Detect which cell encompasses the target text, then output its [x, y] center coordinate. 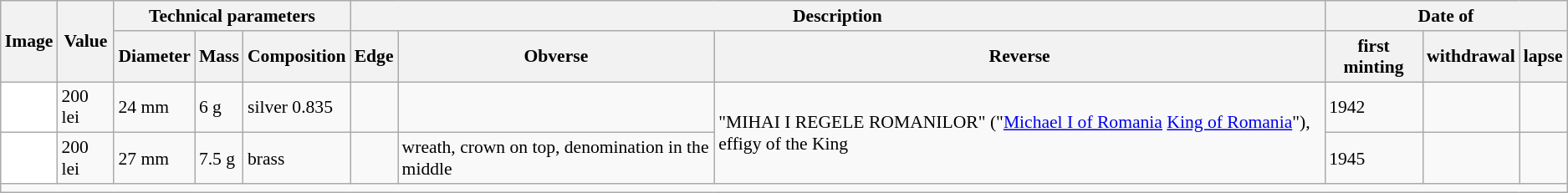
7.5 g [219, 159]
1945 [1373, 159]
Edge [375, 57]
Date of [1446, 16]
Mass [219, 57]
withdrawal [1471, 57]
"MIHAI I REGELE ROMANILOR" ("Michael I of Romania King of Romania"), effigy of the King [1019, 133]
silver 0.835 [297, 107]
Reverse [1019, 57]
Value [85, 42]
brass [297, 159]
1942 [1373, 107]
6 g [219, 107]
Description [838, 16]
Image [29, 42]
Composition [297, 57]
Obverse [557, 57]
24 mm [154, 107]
Technical parameters [232, 16]
27 mm [154, 159]
Diameter [154, 57]
lapse [1544, 57]
first minting [1373, 57]
wreath, crown on top, denomination in the middle [557, 159]
